Search for the cell housing the specified text and yield its (x, y) center coordinate. 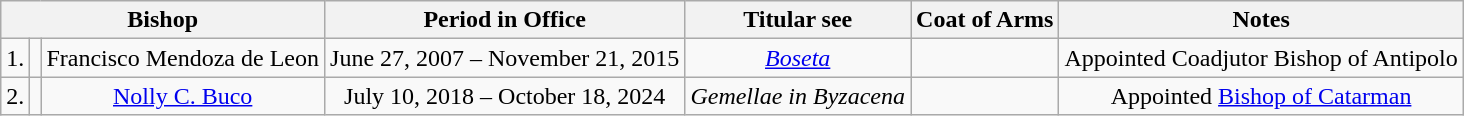
2. (16, 96)
Gemellae in Byzacena (798, 96)
Francisco Mendoza de Leon (183, 58)
Period in Office (505, 20)
Coat of Arms (985, 20)
Bishop (163, 20)
Nolly C. Buco (183, 96)
Appointed Coadjutor Bishop of Antipolo (1261, 58)
Boseta (798, 58)
July 10, 2018 – October 18, 2024 (505, 96)
Appointed Bishop of Catarman (1261, 96)
June 27, 2007 – November 21, 2015 (505, 58)
Titular see (798, 20)
1. (16, 58)
Notes (1261, 20)
